Return the [x, y] coordinate for the center point of the cell that contains the specified text.  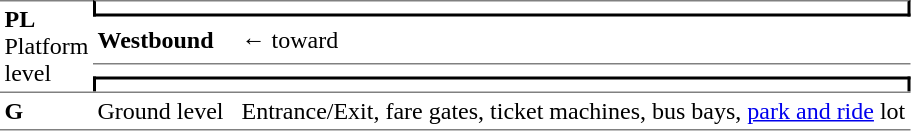
PL Platform level [46, 46]
← toward [574, 41]
Entrance/Exit, fare gates, ticket machines, bus bays, park and ride lot [574, 112]
Ground level [165, 112]
Westbound [165, 41]
G [46, 112]
